Identify which cell holds the provided text, then report its [X, Y] central coordinate. 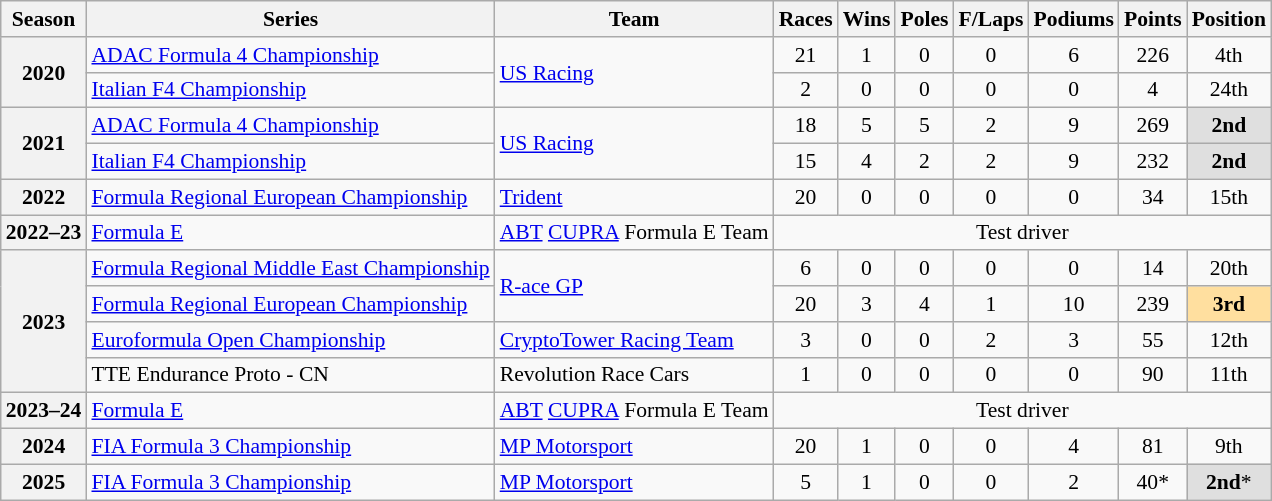
4th [1229, 55]
Formula Regional Middle East Championship [290, 269]
15th [1229, 197]
Position [1229, 19]
Series [290, 19]
269 [1153, 126]
12th [1229, 340]
Wins [867, 19]
21 [806, 55]
2nd* [1229, 482]
55 [1153, 340]
Podiums [1074, 19]
20th [1229, 269]
Poles [924, 19]
81 [1153, 447]
10 [1074, 304]
232 [1153, 162]
239 [1153, 304]
2024 [44, 447]
226 [1153, 55]
TTE Endurance Proto - CN [290, 375]
Trident [634, 197]
2022 [44, 197]
Euroformula Open Championship [290, 340]
14 [1153, 269]
18 [806, 126]
Season [44, 19]
Races [806, 19]
F/Laps [990, 19]
3rd [1229, 304]
15 [806, 162]
Team [634, 19]
2023 [44, 322]
24th [1229, 90]
9th [1229, 447]
2021 [44, 144]
2022–23 [44, 233]
2025 [44, 482]
2020 [44, 72]
40* [1153, 482]
R-ace GP [634, 286]
34 [1153, 197]
Points [1153, 19]
CryptoTower Racing Team [634, 340]
2023–24 [44, 411]
Revolution Race Cars [634, 375]
11th [1229, 375]
90 [1153, 375]
